Detect which cell encompasses the target text, then output its [X, Y] center coordinate. 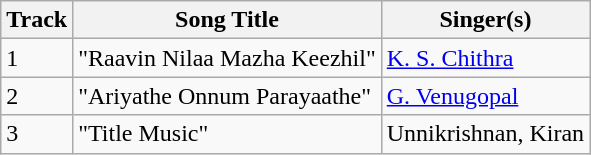
Singer(s) [485, 20]
G. Venugopal [485, 96]
"Title Music" [228, 134]
3 [37, 134]
Unnikrishnan, Kiran [485, 134]
1 [37, 58]
K. S. Chithra [485, 58]
"Raavin Nilaa Mazha Keezhil" [228, 58]
Song Title [228, 20]
Track [37, 20]
"Ariyathe Onnum Parayaathe" [228, 96]
2 [37, 96]
